Output the (X, Y) coordinate of the center of the cell containing the given text.  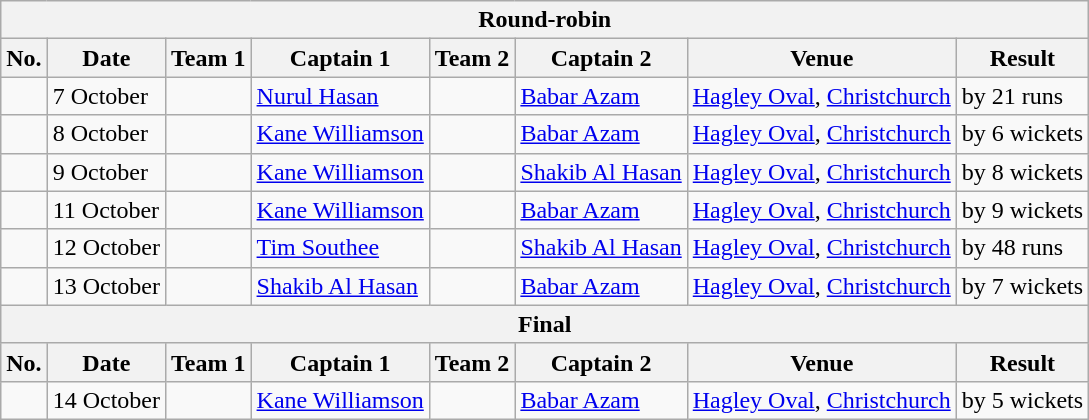
12 October (106, 248)
Tim Southee (340, 248)
by 5 wickets (1022, 400)
by 21 runs (1022, 96)
8 October (106, 134)
11 October (106, 210)
14 October (106, 400)
13 October (106, 286)
Round-robin (545, 20)
7 October (106, 96)
by 9 wickets (1022, 210)
9 October (106, 172)
Final (545, 324)
by 8 wickets (1022, 172)
by 6 wickets (1022, 134)
by 48 runs (1022, 248)
Nurul Hasan (340, 96)
by 7 wickets (1022, 286)
